Find where the given text appears and provide that cell's center as (X, Y) coordinate. 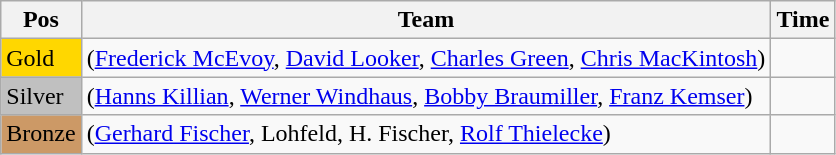
Bronze (41, 134)
Pos (41, 20)
(Frederick McEvoy, David Looker, Charles Green, Chris MacKintosh) (426, 58)
Gold (41, 58)
Team (426, 20)
(Hanns Killian, Werner Windhaus, Bobby Braumiller, Franz Kemser) (426, 96)
Time (803, 20)
Silver (41, 96)
(Gerhard Fischer, Lohfeld, H. Fischer, Rolf Thielecke) (426, 134)
